Provide the (X, Y) coordinate of the cell's center where the given text is located.  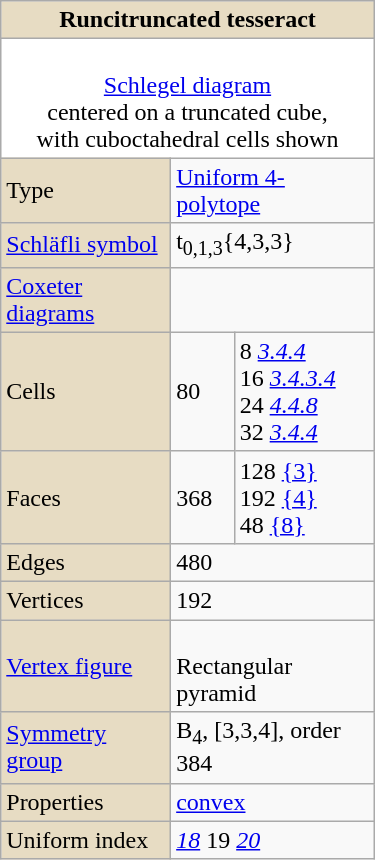
Schlegel diagramcentered on a truncated cube,with cuboctahedral cells shown (188, 98)
Vertex figure (86, 666)
Runcitruncated tesseract (188, 20)
B4, [3,3,4], order 384 (273, 748)
192 (273, 601)
Coxeter diagrams (86, 300)
Uniform 4-polytope (273, 190)
Edges (86, 562)
368 (202, 497)
Properties (86, 802)
Cells (86, 392)
Rectangular pyramid (273, 666)
t0,1,3{4,3,3} (273, 245)
Symmetry group (86, 748)
80 (202, 392)
convex (273, 802)
Faces (86, 497)
128 {3}192 {4}48 {8} (304, 497)
Type (86, 190)
Vertices (86, 601)
Uniform index (86, 840)
480 (273, 562)
Schläfli symbol (86, 245)
18 19 20 (273, 840)
8 3.4.4 16 3.4.3.4 24 4.4.8 32 3.4.4 (304, 392)
